Locate the cell with the specified text and output its (x, y) center coordinate. 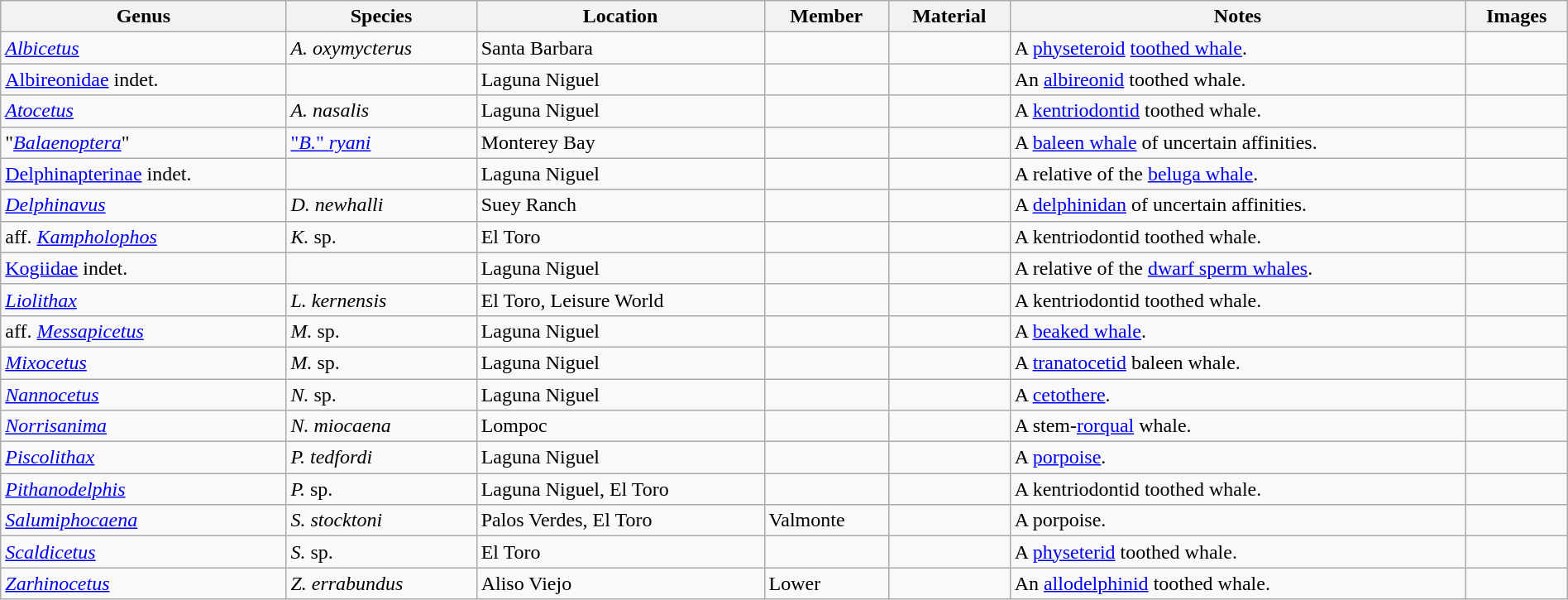
Mixocetus (144, 362)
Images (1517, 17)
aff. Kampholophos (144, 237)
Notes (1237, 17)
"B." ryani (381, 142)
Monterey Bay (620, 142)
Kogiidae indet. (144, 268)
D. newhalli (381, 205)
Z. errabundus (381, 583)
K. sp. (381, 237)
Member (826, 17)
Lompoc (620, 426)
An allodelphinid toothed whale. (1237, 583)
A relative of the beluga whale. (1237, 174)
An albireonid toothed whale. (1237, 79)
Delphinavus (144, 205)
N. sp. (381, 395)
Albicetus (144, 48)
aff. Messapicetus (144, 331)
Palos Verdes, El Toro (620, 521)
A cetothere. (1237, 395)
Nannocetus (144, 395)
Species (381, 17)
Lower (826, 583)
P. tedfordi (381, 458)
Suey Ranch (620, 205)
Salumiphocaena (144, 521)
A physeterid toothed whale. (1237, 552)
A. nasalis (381, 111)
Laguna Niguel, El Toro (620, 489)
Santa Barbara (620, 48)
A. oxymycterus (381, 48)
Pithanodelphis (144, 489)
Delphinapterinae indet. (144, 174)
El Toro, Leisure World (620, 300)
Valmonte (826, 521)
S. sp. (381, 552)
Material (949, 17)
N. miocaena (381, 426)
Aliso Viejo (620, 583)
S. stocktoni (381, 521)
A baleen whale of uncertain affinities. (1237, 142)
Albireonidae indet. (144, 79)
A beaked whale. (1237, 331)
A relative of the dwarf sperm whales. (1237, 268)
A physeteroid toothed whale. (1237, 48)
L. kernensis (381, 300)
Atocetus (144, 111)
Norrisanima (144, 426)
"Balaenoptera" (144, 142)
A stem-rorqual whale. (1237, 426)
Piscolithax (144, 458)
Location (620, 17)
A delphinidan of uncertain affinities. (1237, 205)
P. sp. (381, 489)
Scaldicetus (144, 552)
Liolithax (144, 300)
Zarhinocetus (144, 583)
A tranatocetid baleen whale. (1237, 362)
Genus (144, 17)
